Provide the [x, y] coordinate of the cell's center where the given text is located.  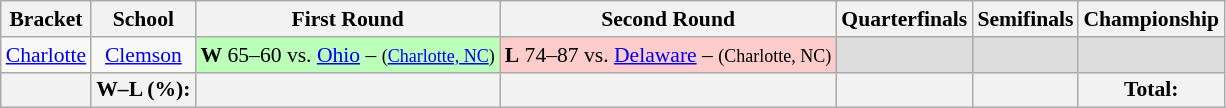
Championship [1151, 19]
Second Round [668, 19]
Total: [1151, 90]
Semifinals [1025, 19]
L 74–87 vs. Delaware – (Charlotte, NC) [668, 55]
Clemson [143, 55]
School [143, 19]
Bracket [46, 19]
Quarterfinals [904, 19]
First Round [347, 19]
W–L (%): [143, 90]
W 65–60 vs. Ohio – (Charlotte, NC) [347, 55]
Charlotte [46, 55]
